Determine the (x, y) coordinate at the center of the cell enclosing the given text.  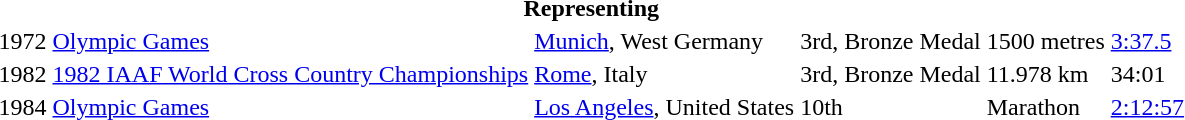
34:01 (1147, 74)
3:37.5 (1147, 41)
Olympic Games (290, 41)
Rome, Italy (664, 74)
1982 IAAF World Cross Country Championships (290, 74)
Munich, West Germany (664, 41)
1500 metres (1046, 41)
11.978 km (1046, 74)
